Pinpoint the cell where the given text exists, returning its [x, y] midpoint coordinate. 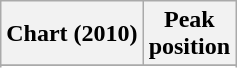
Peakposition [189, 34]
Chart (2010) [72, 34]
